For the text-containing cell, return its midpoint in [x, y] coordinate format. 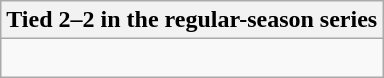
Tied 2–2 in the regular-season series [192, 20]
